Identify which cell holds the provided text, then report its [x, y] central coordinate. 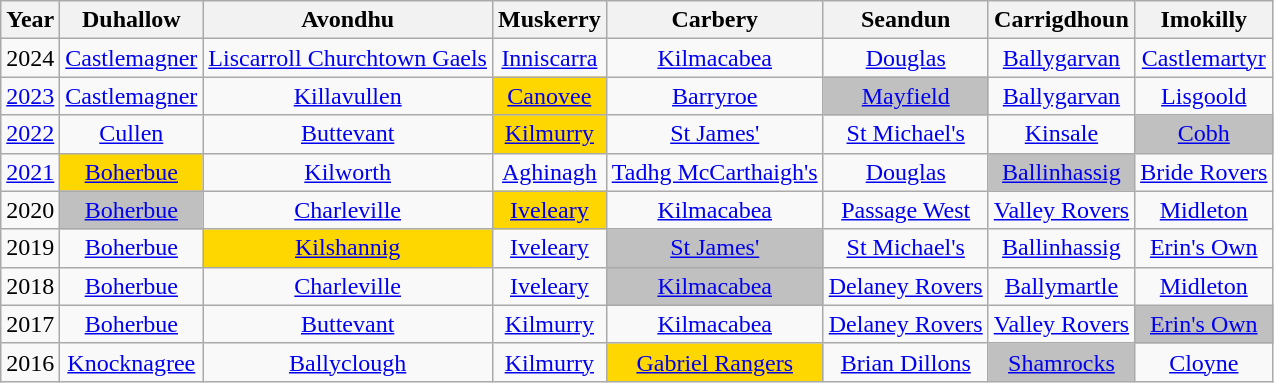
Castlemartyr [1204, 58]
Brian Dillons [906, 362]
Carrigdhoun [1061, 20]
Aghinagh [549, 172]
Gabriel Rangers [714, 362]
Tadhg McCarthaigh's [714, 172]
2023 [30, 96]
Muskerry [549, 20]
Mayfield [906, 96]
2017 [30, 324]
2021 [30, 172]
2022 [30, 134]
2024 [30, 58]
2018 [30, 286]
Cloyne [1204, 362]
Kinsale [1061, 134]
2020 [30, 210]
Liscarroll Churchtown Gaels [348, 58]
Year [30, 20]
Canovee [549, 96]
Knocknagree [132, 362]
2019 [30, 248]
Bride Rovers [1204, 172]
Ballymartle [1061, 286]
Cullen [132, 134]
Barryroe [714, 96]
2016 [30, 362]
Lisgoold [1204, 96]
Ballyclough [348, 362]
Duhallow [132, 20]
Carbery [714, 20]
Seandun [906, 20]
Shamrocks [1061, 362]
Avondhu [348, 20]
Passage West [906, 210]
Kilshannig [348, 248]
Cobh [1204, 134]
Kilworth [348, 172]
Imokilly [1204, 20]
Inniscarra [549, 58]
Killavullen [348, 96]
